Search for the cell housing the specified text and yield its [x, y] center coordinate. 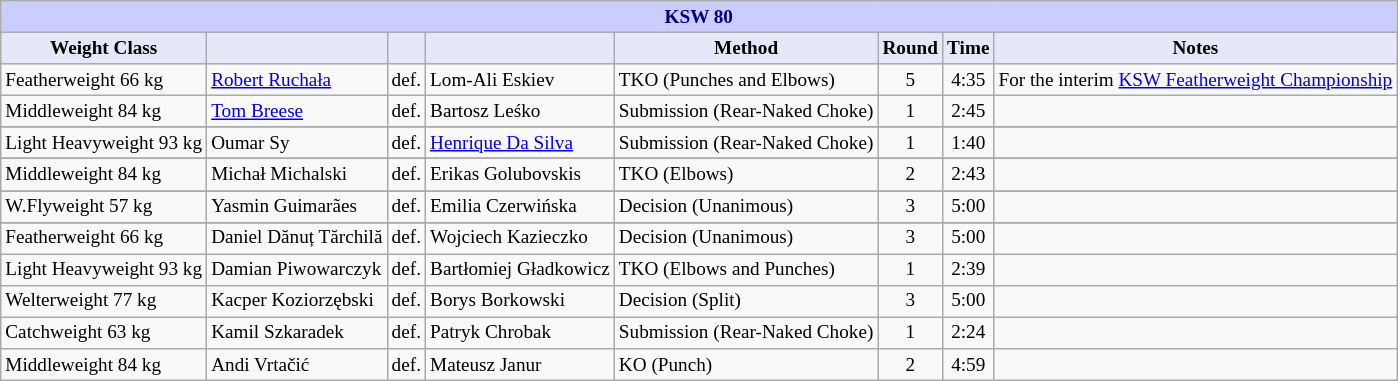
Oumar Sy [297, 143]
Bartłomiej Gładkowicz [520, 270]
Welterweight 77 kg [104, 301]
Patryk Chrobak [520, 333]
TKO (Elbows) [746, 175]
KO (Punch) [746, 365]
Kacper Koziorzębski [297, 301]
Notes [1196, 48]
Henrique Da Silva [520, 143]
Kamil Szkaradek [297, 333]
Catchweight 63 kg [104, 333]
Mateusz Janur [520, 365]
Round [910, 48]
KSW 80 [699, 17]
5 [910, 80]
For the interim KSW Featherweight Championship [1196, 80]
Daniel Dănuț Tărchilă [297, 238]
Emilia Czerwińska [520, 206]
TKO (Punches and Elbows) [746, 80]
2:45 [968, 111]
Method [746, 48]
Borys Borkowski [520, 301]
Weight Class [104, 48]
Wojciech Kazieczko [520, 238]
Damian Piwowarczyk [297, 270]
Robert Ruchała [297, 80]
TKO (Elbows and Punches) [746, 270]
Tom Breese [297, 111]
1:40 [968, 143]
2:43 [968, 175]
W.Flyweight 57 kg [104, 206]
Bartosz Leśko [520, 111]
2:39 [968, 270]
Time [968, 48]
Andi Vrtačić [297, 365]
2:24 [968, 333]
4:59 [968, 365]
Michał Michalski [297, 175]
Erikas Golubovskis [520, 175]
Lom-Ali Eskiev [520, 80]
4:35 [968, 80]
Decision (Split) [746, 301]
Yasmin Guimarães [297, 206]
